Provide the [X, Y] coordinate of the cell's center where the given text is located.  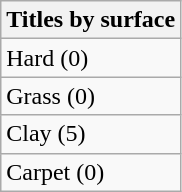
Carpet (0) [91, 172]
Hard (0) [91, 58]
Grass (0) [91, 96]
Clay (5) [91, 134]
Titles by surface [91, 20]
